Determine the [x, y] coordinate at the center of the cell enclosing the given text.  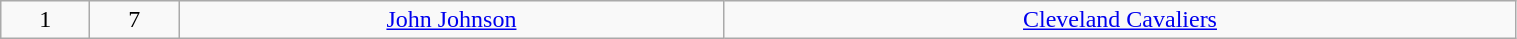
John Johnson [452, 20]
1 [46, 20]
Cleveland Cavaliers [1120, 20]
7 [134, 20]
